From the cell containing the given text, extract its center point as [X, Y] coordinate. 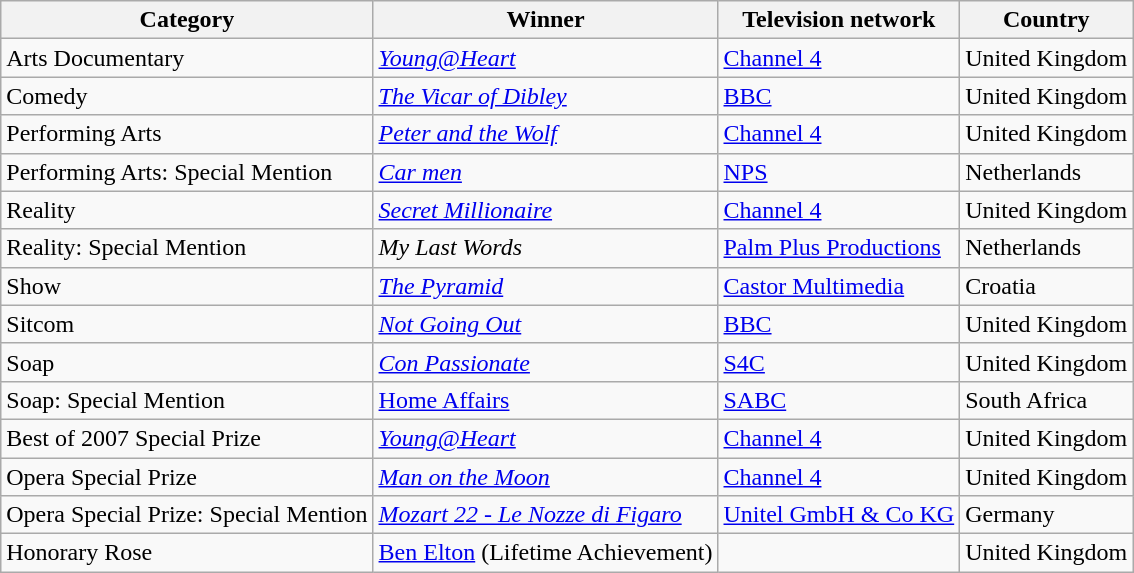
Sitcom [187, 324]
S4C [839, 362]
Reality [187, 210]
Palm Plus Productions [839, 248]
Croatia [1046, 286]
Television network [839, 20]
Secret Millionaire [546, 210]
Castor Multimedia [839, 286]
The Pyramid [546, 286]
Reality: Special Mention [187, 248]
NPS [839, 172]
Car men [546, 172]
Soap [187, 362]
SABC [839, 400]
Country [1046, 20]
My Last Words [546, 248]
The Vicar of Dibley [546, 96]
Ben Elton (Lifetime Achievement) [546, 553]
Performing Arts [187, 134]
Home Affairs [546, 400]
Show [187, 286]
Opera Special Prize: Special Mention [187, 515]
Performing Arts: Special Mention [187, 172]
Best of 2007 Special Prize [187, 438]
Comedy [187, 96]
South Africa [1046, 400]
Man on the Moon [546, 477]
Peter and the Wolf [546, 134]
Not Going Out [546, 324]
Germany [1046, 515]
Soap: Special Mention [187, 400]
Opera Special Prize [187, 477]
Arts Documentary [187, 58]
Con Passionate [546, 362]
Honorary Rose [187, 553]
Category [187, 20]
Winner [546, 20]
Unitel GmbH & Co KG [839, 515]
Mozart 22 - Le Nozze di Figaro [546, 515]
